Pinpoint the cell where the given text exists, returning its [X, Y] midpoint coordinate. 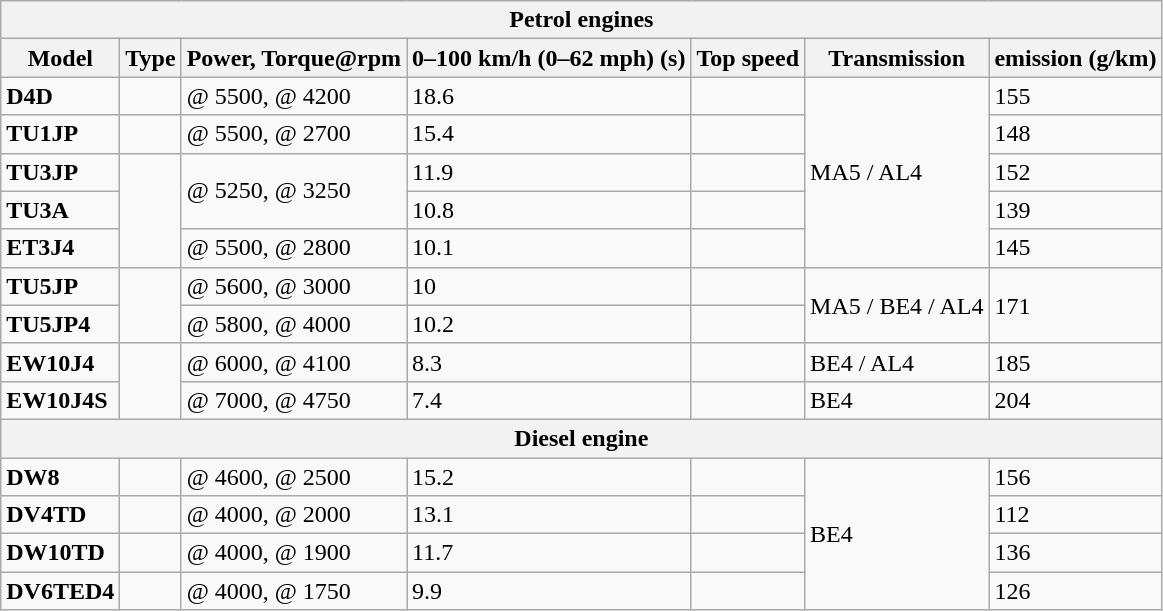
MA5 / AL4 [897, 172]
DW8 [60, 477]
10 [549, 286]
0–100 km/h (0–62 mph) (s) [549, 58]
13.1 [549, 515]
Transmission [897, 58]
Power, Torque@rpm [294, 58]
126 [1076, 591]
Type [150, 58]
Petrol engines [582, 20]
@ 4000, @ 1750 [294, 591]
10.8 [549, 210]
ET3J4 [60, 248]
MA5 / BE4 / AL4 [897, 305]
@ 4000, @ 1900 [294, 553]
@ 5600, @ 3000 [294, 286]
@ 4000, @ 2000 [294, 515]
@ 5250, @ 3250 [294, 191]
185 [1076, 362]
@ 5800, @ 4000 [294, 324]
TU5JP4 [60, 324]
15.4 [549, 134]
TU3JP [60, 172]
10.2 [549, 324]
155 [1076, 96]
11.9 [549, 172]
DW10TD [60, 553]
BE4 / AL4 [897, 362]
139 [1076, 210]
DV4TD [60, 515]
10.1 [549, 248]
11.7 [549, 553]
204 [1076, 400]
136 [1076, 553]
TU5JP [60, 286]
Model [60, 58]
DV6TED4 [60, 591]
@ 5500, @ 2700 [294, 134]
145 [1076, 248]
156 [1076, 477]
TU3A [60, 210]
@ 7000, @ 4750 [294, 400]
Top speed [748, 58]
15.2 [549, 477]
8.3 [549, 362]
@ 4600, @ 2500 [294, 477]
152 [1076, 172]
EW10J4S [60, 400]
@ 5500, @ 2800 [294, 248]
18.6 [549, 96]
@ 5500, @ 4200 [294, 96]
EW10J4 [60, 362]
7.4 [549, 400]
9.9 [549, 591]
Diesel engine [582, 438]
emission (g/km) [1076, 58]
148 [1076, 134]
@ 6000, @ 4100 [294, 362]
171 [1076, 305]
112 [1076, 515]
D4D [60, 96]
TU1JP [60, 134]
